Identify which cell holds the provided text, then report its (x, y) central coordinate. 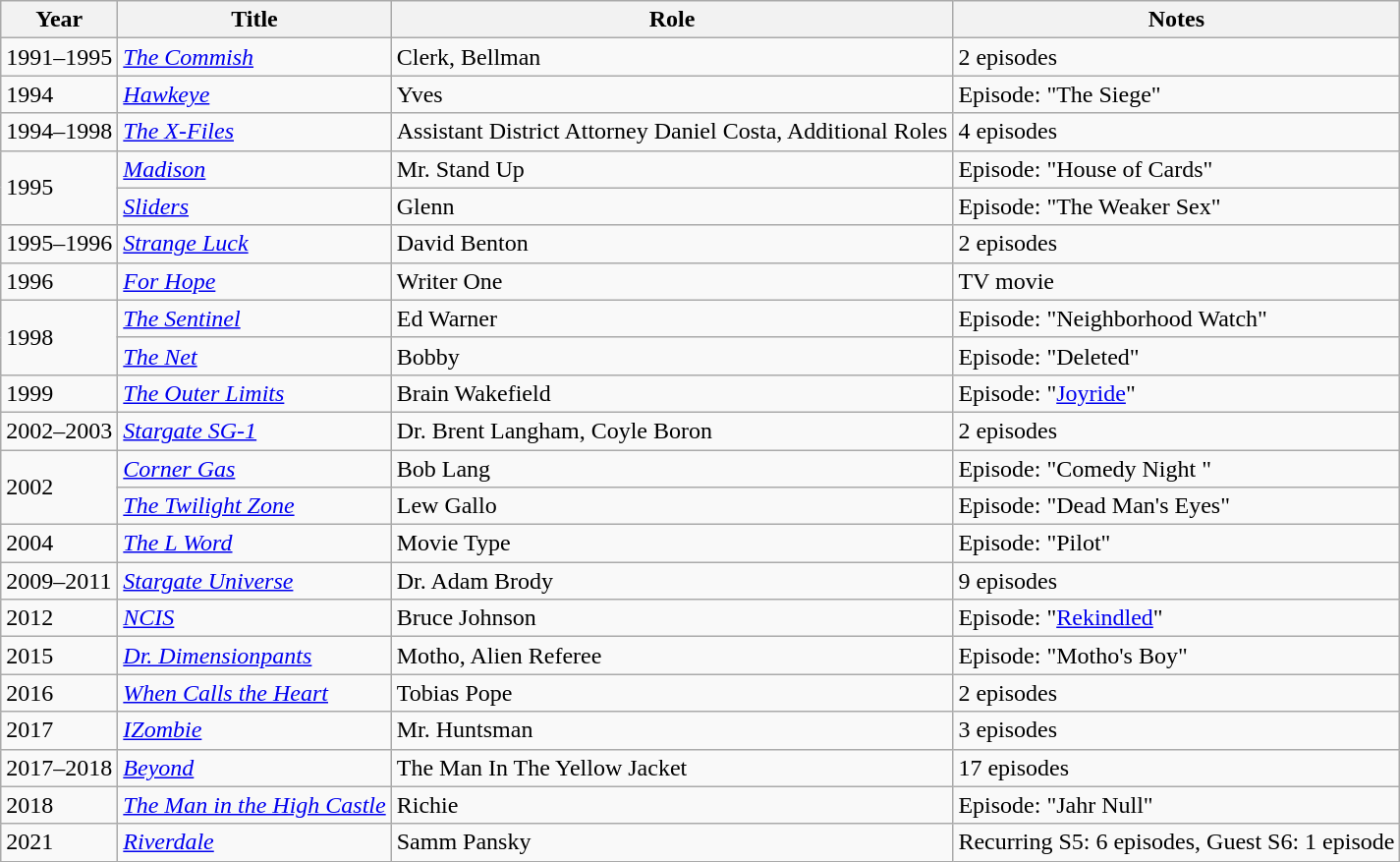
For Hope (254, 281)
2002–2003 (59, 431)
Writer One (672, 281)
Episode: "Rekindled" (1177, 618)
Movie Type (672, 544)
When Calls the Heart (254, 693)
Sliders (254, 206)
1995–1996 (59, 244)
Tobias Pope (672, 693)
17 episodes (1177, 768)
The Man In The Yellow Jacket (672, 768)
1994–1998 (59, 132)
The Sentinel (254, 318)
Samm Pansky (672, 842)
Episode: "The Weaker Sex" (1177, 206)
2002 (59, 488)
IZombie (254, 730)
Notes (1177, 20)
Glenn (672, 206)
2012 (59, 618)
Role (672, 20)
Dr. Brent Langham, Coyle Boron (672, 431)
Beyond (254, 768)
Episode: "Dead Man's Eyes" (1177, 506)
Bob Lang (672, 469)
Assistant District Attorney Daniel Costa, Additional Roles (672, 132)
David Benton (672, 244)
Lew Gallo (672, 506)
Episode: "Joyride" (1177, 393)
2018 (59, 805)
Episode: "Jahr Null" (1177, 805)
Hawkeye (254, 94)
2017 (59, 730)
4 episodes (1177, 132)
2016 (59, 693)
The Man in the High Castle (254, 805)
Mr. Stand Up (672, 169)
Episode: "Motho's Boy" (1177, 656)
Recurring S5: 6 episodes, Guest S6: 1 episode (1177, 842)
1999 (59, 393)
Episode: "Comedy Night " (1177, 469)
The Outer Limits (254, 393)
Episode: "House of Cards" (1177, 169)
Ed Warner (672, 318)
The X-Files (254, 132)
Mr. Huntsman (672, 730)
9 episodes (1177, 581)
2009–2011 (59, 581)
1996 (59, 281)
Clerk, Bellman (672, 57)
Bruce Johnson (672, 618)
Bobby (672, 356)
Episode: "Neighborhood Watch" (1177, 318)
Strange Luck (254, 244)
Episode: "Pilot" (1177, 544)
2021 (59, 842)
Corner Gas (254, 469)
The L Word (254, 544)
1995 (59, 188)
Dr. Adam Brody (672, 581)
The Net (254, 356)
Brain Wakefield (672, 393)
1998 (59, 337)
The Twilight Zone (254, 506)
Madison (254, 169)
Yves (672, 94)
TV movie (1177, 281)
NCIS (254, 618)
Episode: "Deleted" (1177, 356)
2015 (59, 656)
Episode: "The Siege" (1177, 94)
2017–2018 (59, 768)
Dr. Dimensionpants (254, 656)
The Commish (254, 57)
Year (59, 20)
Stargate Universe (254, 581)
2004 (59, 544)
1994 (59, 94)
Stargate SG-1 (254, 431)
Motho, Alien Referee (672, 656)
Riverdale (254, 842)
Title (254, 20)
1991–1995 (59, 57)
Richie (672, 805)
3 episodes (1177, 730)
